Detect which cell encompasses the target text, then output its [x, y] center coordinate. 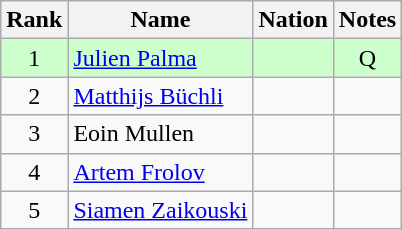
Notes [367, 20]
Julien Palma [160, 58]
2 [34, 96]
5 [34, 210]
Eoin Mullen [160, 134]
Rank [34, 20]
Name [160, 20]
Q [367, 58]
Siamen Zaikouski [160, 210]
4 [34, 172]
3 [34, 134]
Matthijs Büchli [160, 96]
Artem Frolov [160, 172]
Nation [293, 20]
1 [34, 58]
